Pinpoint the cell where the given text exists, returning its [x, y] midpoint coordinate. 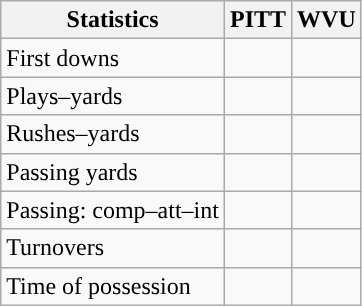
Statistics [113, 20]
First downs [113, 58]
Plays–yards [113, 96]
PITT [258, 20]
Turnovers [113, 248]
Rushes–yards [113, 134]
Passing yards [113, 172]
Time of possession [113, 286]
Passing: comp–att–int [113, 210]
WVU [327, 20]
